Extract the [X, Y] coordinate from the center of the cell holding the provided text.  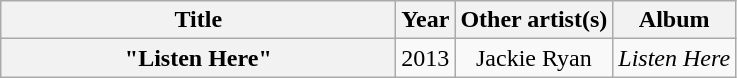
Other artist(s) [534, 20]
Jackie Ryan [534, 58]
Listen Here [674, 58]
Album [674, 20]
"Listen Here" [198, 58]
Year [426, 20]
Title [198, 20]
2013 [426, 58]
